Provide the [x, y] coordinate of the cell's center where the given text is located.  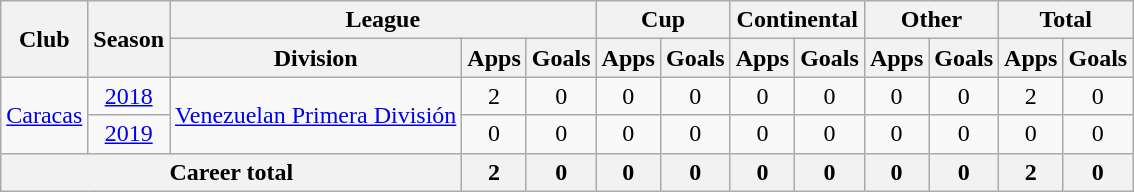
2018 [129, 96]
Continental [797, 20]
League [383, 20]
Other [931, 20]
Career total [232, 172]
Caracas [44, 115]
Club [44, 39]
Venezuelan Primera División [316, 115]
Season [129, 39]
Total [1066, 20]
2019 [129, 134]
Cup [663, 20]
Division [316, 58]
